Capture the cell that displays the provided text and extract its [x, y] central coordinate. 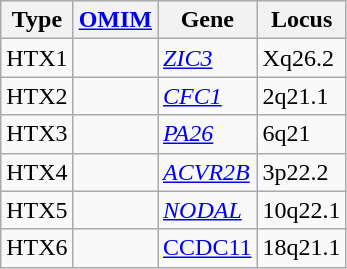
3p22.2 [302, 172]
HTX3 [37, 134]
18q21.1 [302, 248]
PA26 [208, 134]
HTX2 [37, 96]
Type [37, 20]
HTX5 [37, 210]
2q21.1 [302, 96]
HTX4 [37, 172]
NODAL [208, 210]
10q22.1 [302, 210]
ZIC3 [208, 58]
HTX1 [37, 58]
OMIM [115, 20]
ACVR2B [208, 172]
Gene [208, 20]
CFC1 [208, 96]
CCDC11 [208, 248]
Locus [302, 20]
Xq26.2 [302, 58]
6q21 [302, 134]
HTX6 [37, 248]
